Pinpoint the cell where the given text exists, returning its (x, y) midpoint coordinate. 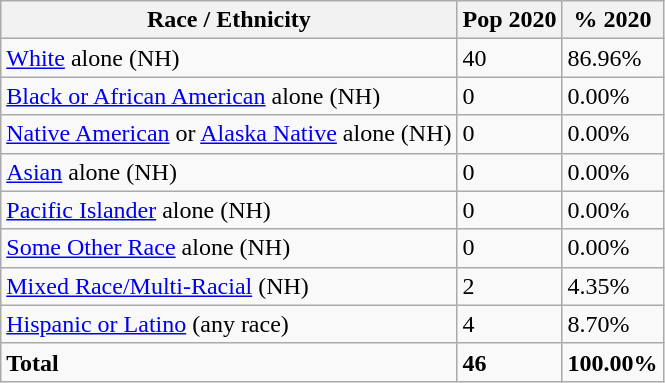
Mixed Race/Multi-Racial (NH) (229, 286)
Asian alone (NH) (229, 172)
100.00% (612, 362)
2 (510, 286)
4.35% (612, 286)
Hispanic or Latino (any race) (229, 324)
White alone (NH) (229, 58)
Some Other Race alone (NH) (229, 248)
46 (510, 362)
4 (510, 324)
Native American or Alaska Native alone (NH) (229, 134)
8.70% (612, 324)
Black or African American alone (NH) (229, 96)
Total (229, 362)
% 2020 (612, 20)
86.96% (612, 58)
Pop 2020 (510, 20)
Pacific Islander alone (NH) (229, 210)
Race / Ethnicity (229, 20)
40 (510, 58)
